Output the [x, y] coordinate of the center of the cell containing the given text.  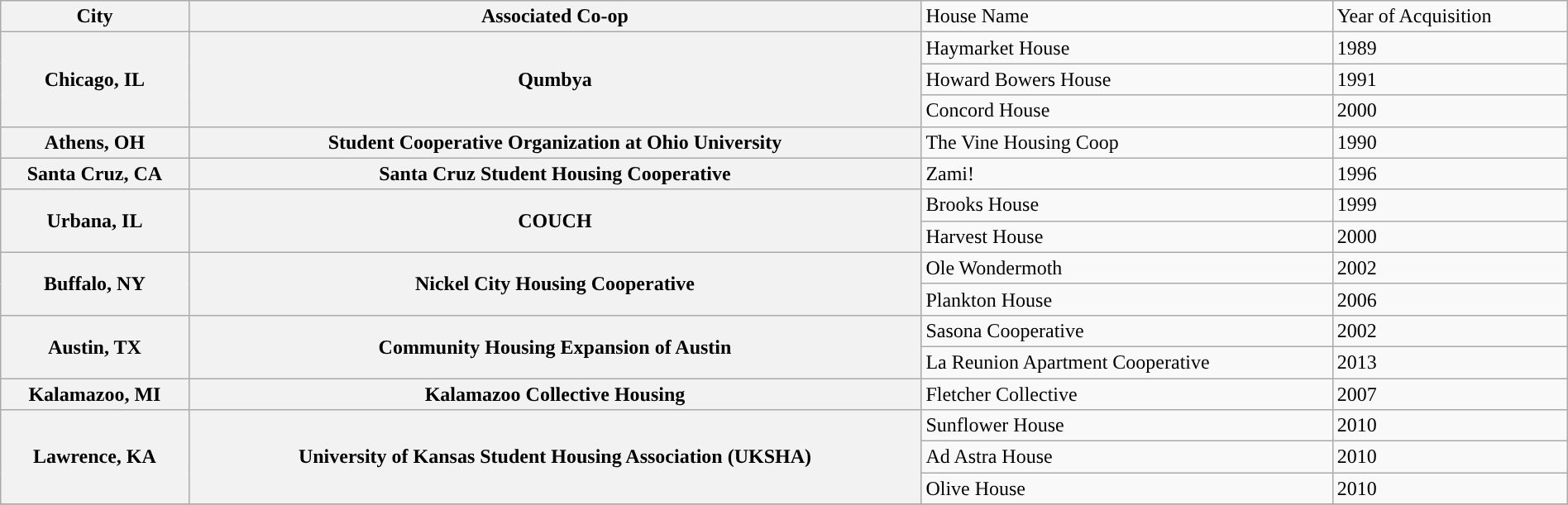
Buffalo, NY [94, 283]
Lawrence, KA [94, 457]
Kalamazoo Collective Housing [555, 394]
1990 [1450, 142]
1999 [1450, 205]
Qumbya [555, 79]
Student Cooperative Organization at Ohio University [555, 142]
Urbana, IL [94, 221]
University of Kansas Student Housing Association (UKSHA) [555, 457]
Olive House [1126, 488]
Brooks House [1126, 205]
Fletcher Collective [1126, 394]
Sasona Cooperative [1126, 331]
Santa Cruz, CA [94, 174]
2007 [1450, 394]
Zami! [1126, 174]
Howard Bowers House [1126, 79]
Associated Co-op [555, 17]
1996 [1450, 174]
Year of Acquisition [1450, 17]
Nickel City Housing Cooperative [555, 283]
Athens, OH [94, 142]
Austin, TX [94, 346]
1991 [1450, 79]
Kalamazoo, MI [94, 394]
2006 [1450, 299]
Harvest House [1126, 236]
House Name [1126, 17]
Haymarket House [1126, 48]
The Vine Housing Coop [1126, 142]
Santa Cruz Student Housing Cooperative [555, 174]
Ad Astra House [1126, 457]
La Reunion Apartment Cooperative [1126, 362]
2013 [1450, 362]
City [94, 17]
Plankton House [1126, 299]
Sunflower House [1126, 426]
Chicago, IL [94, 79]
COUCH [555, 221]
Community Housing Expansion of Austin [555, 346]
Ole Wondermoth [1126, 268]
Concord House [1126, 111]
1989 [1450, 48]
